Find where the given text appears and provide that cell's center as (X, Y) coordinate. 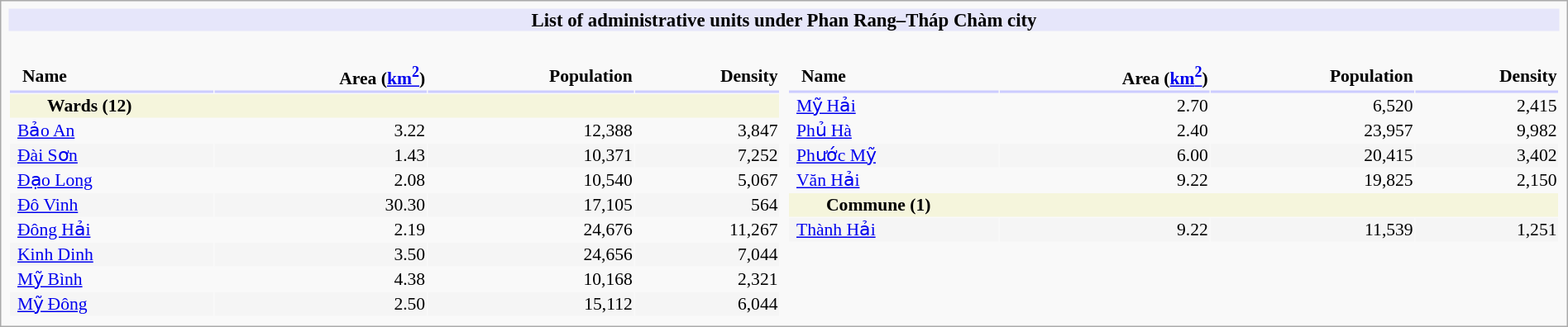
Phước Mỹ (893, 155)
Commune (1) (1174, 205)
3.22 (321, 130)
3,402 (1487, 155)
15,112 (531, 304)
Wards (12) (394, 106)
5,067 (707, 180)
17,105 (531, 205)
19,825 (1312, 180)
Mỹ Bình (111, 279)
2.70 (1104, 106)
Thành Hải (893, 230)
11,267 (707, 230)
7,252 (707, 155)
3.50 (321, 254)
24,676 (531, 230)
Đông Hải (111, 230)
Văn Hải (893, 180)
2.50 (321, 304)
Đô Vinh (111, 205)
2.08 (321, 180)
Phủ Hà (893, 130)
4.38 (321, 279)
6,044 (707, 304)
564 (707, 205)
7,044 (707, 254)
2,321 (707, 279)
2.40 (1104, 130)
11,539 (1312, 230)
10,540 (531, 180)
Mỹ Đông (111, 304)
30.30 (321, 205)
Mỹ Hải (893, 106)
12,388 (531, 130)
2,415 (1487, 106)
2,150 (1487, 180)
Kinh Dinh (111, 254)
6,520 (1312, 106)
2.19 (321, 230)
Bảo An (111, 130)
1,251 (1487, 230)
List of administrative units under Phan Rang–Tháp Chàm city (784, 20)
9,982 (1487, 130)
Đạo Long (111, 180)
23,957 (1312, 130)
3,847 (707, 130)
10,371 (531, 155)
10,168 (531, 279)
20,415 (1312, 155)
6.00 (1104, 155)
24,656 (531, 254)
1.43 (321, 155)
Đài Sơn (111, 155)
